Provide the [x, y] coordinate of the cell's center where the given text is located.  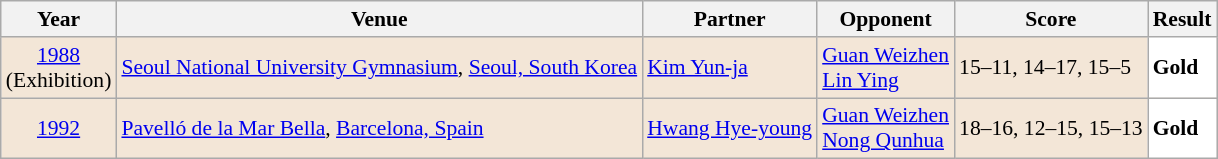
1988(Exhibition) [59, 68]
Pavelló de la Mar Bella, Barcelona, Spain [379, 128]
Partner [730, 19]
Result [1182, 19]
15–11, 14–17, 15–5 [1051, 68]
Hwang Hye-young [730, 128]
Kim Yun-ja [730, 68]
Opponent [886, 19]
Score [1051, 19]
Guan Weizhen Lin Ying [886, 68]
Guan Weizhen Nong Qunhua [886, 128]
Venue [379, 19]
Seoul National University Gymnasium, Seoul, South Korea [379, 68]
1992 [59, 128]
18–16, 12–15, 15–13 [1051, 128]
Year [59, 19]
